For the text-containing cell, return its midpoint in (x, y) coordinate format. 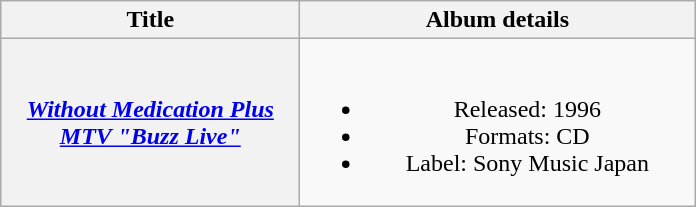
Album details (498, 20)
Released: 1996Formats: CDLabel: Sony Music Japan (498, 122)
Without Medication Plus MTV "Buzz Live" (150, 122)
Title (150, 20)
